Capture the cell that displays the provided text and extract its [X, Y] central coordinate. 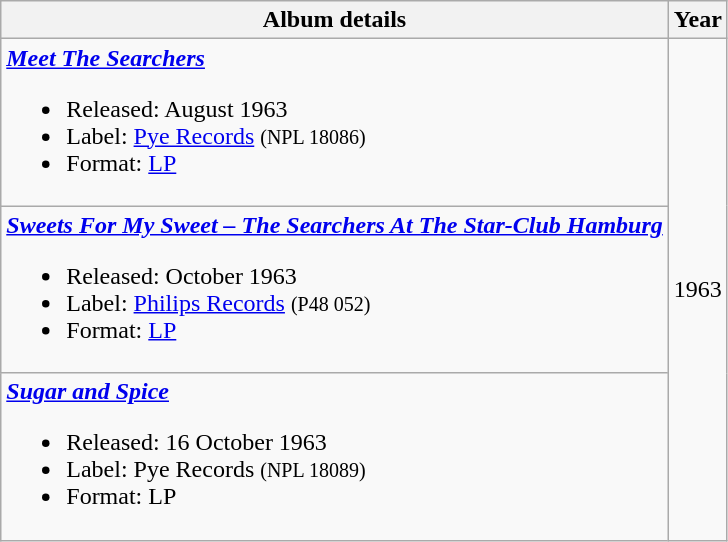
Meet The SearchersReleased: August 1963Label: Pye Records (NPL 18086)Format: LP [335, 122]
1963 [698, 290]
Year [698, 20]
Album details [335, 20]
Sugar and SpiceReleased: 16 October 1963Label: Pye Records (NPL 18089)Format: LP [335, 456]
Sweets For My Sweet – The Searchers At The Star-Club HamburgReleased: October 1963Label: Philips Records (P48 052)Format: LP [335, 290]
